Detect which cell encompasses the target text, then output its [x, y] center coordinate. 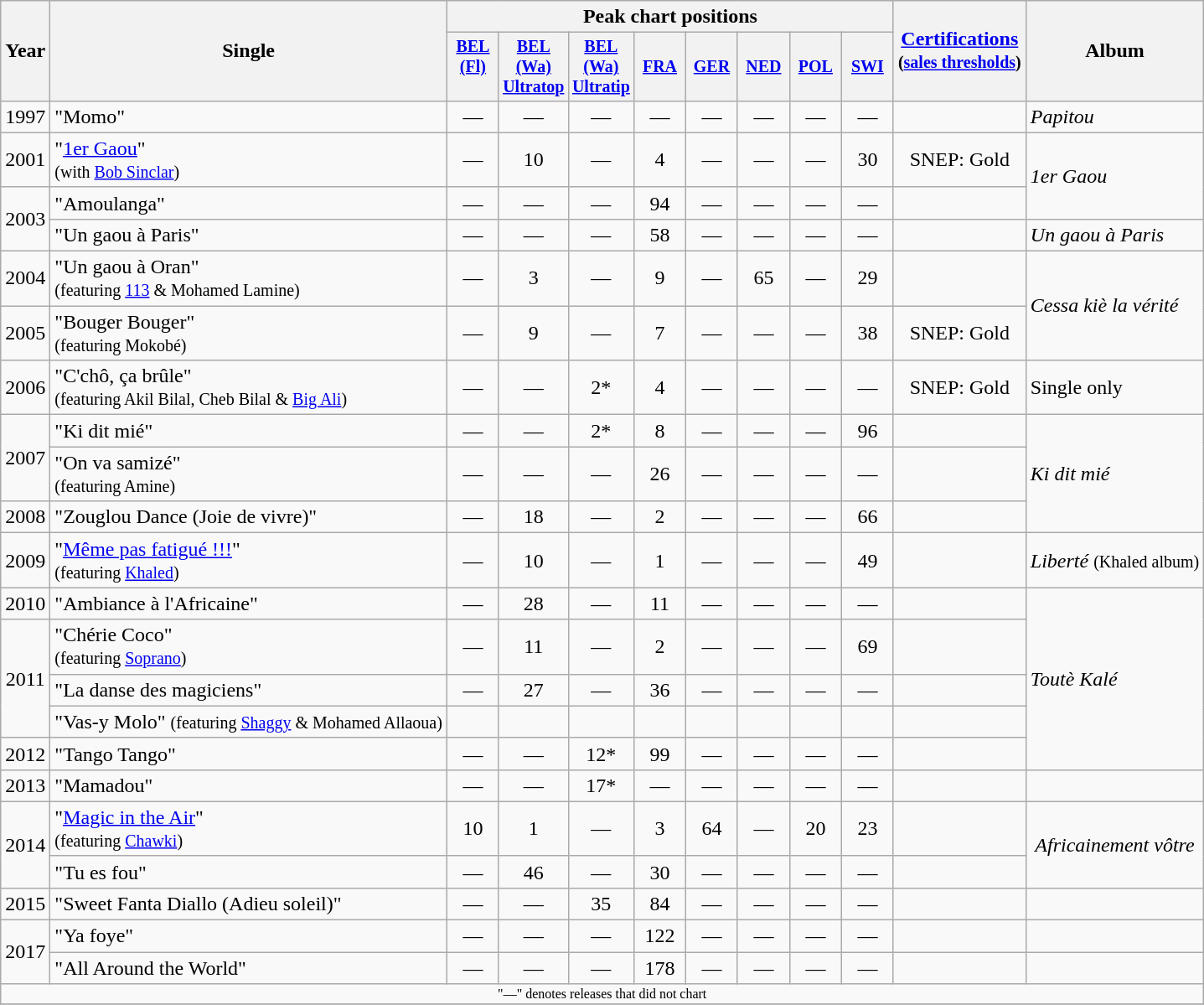
"Bouger Bouger" (featuring Mokobé) [249, 334]
26 [660, 474]
2017 [25, 952]
"Momo" [249, 117]
Toutè Kalé [1114, 679]
"Amoulanga" [249, 203]
2009 [25, 560]
"Un gaou à Oran" (featuring 113 & Mohamed Lamine) [249, 278]
18 [533, 517]
Africainement vôtre [1114, 845]
64 [711, 828]
2007 [25, 458]
1997 [25, 117]
69 [867, 647]
96 [867, 431]
20 [815, 828]
"Chérie Coco" (featuring Soprano) [249, 647]
"Un gaou à Paris" [249, 235]
GER [711, 67]
"Ambiance à l'Africaine" [249, 604]
94 [660, 203]
"1er Gaou" (with Bob Sinclar) [249, 159]
Single [249, 51]
"Sweet Fanta Diallo (Adieu soleil)" [249, 904]
"Magic in the Air" (featuring Chawki) [249, 828]
POL [815, 67]
36 [660, 690]
"Vas-y Molo" (featuring Shaggy & Mohamed Allaoua) [249, 722]
66 [867, 517]
BEL(Wa)Ultratop [533, 67]
"Tango Tango" [249, 754]
29 [867, 278]
99 [660, 754]
Un gaou à Paris [1114, 235]
"All Around the World" [249, 968]
Liberté (Khaled album) [1114, 560]
84 [660, 904]
Papitou [1114, 117]
BEL(Fl) [473, 67]
Single only [1114, 387]
2001 [25, 159]
178 [660, 968]
122 [660, 936]
SWI [867, 67]
12* [601, 754]
"La danse des magiciens" [249, 690]
Album [1114, 51]
Certifications(sales thresholds) [959, 51]
FRA [660, 67]
Ki dit mié [1114, 474]
Peak chart positions [670, 17]
Year [25, 51]
"—" denotes releases that did not chart [602, 994]
28 [533, 604]
"Même pas fatigué !!!" (featuring Khaled) [249, 560]
17* [601, 785]
"Mamadou" [249, 785]
2011 [25, 679]
"C'chô, ça brûle" (featuring Akil Bilal, Cheb Bilal & Big Ali) [249, 387]
49 [867, 560]
27 [533, 690]
"Zouglou Dance (Joie de vivre)" [249, 517]
7 [660, 334]
2006 [25, 387]
2003 [25, 219]
"On va samizé" (featuring Amine) [249, 474]
Cessa kiè la vérité [1114, 306]
23 [867, 828]
38 [867, 334]
2013 [25, 785]
1er Gaou [1114, 176]
2004 [25, 278]
2015 [25, 904]
NED [763, 67]
2014 [25, 845]
"Ki dit mié" [249, 431]
8 [660, 431]
"Ya foye" [249, 936]
2012 [25, 754]
46 [533, 872]
35 [601, 904]
2005 [25, 334]
2010 [25, 604]
2008 [25, 517]
58 [660, 235]
"Tu es fou" [249, 872]
65 [763, 278]
BEL(Wa)Ultratip [601, 67]
